Pinpoint the cell where the given text exists, returning its [X, Y] midpoint coordinate. 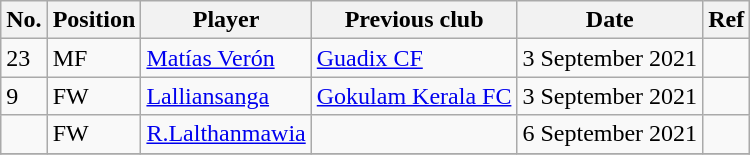
MF [94, 58]
Gokulam Kerala FC [414, 96]
Lalliansanga [226, 96]
Date [610, 20]
Ref [726, 20]
No. [24, 20]
9 [24, 96]
Position [94, 20]
R.Lalthanmawia [226, 134]
Player [226, 20]
6 September 2021 [610, 134]
Guadix CF [414, 58]
Previous club [414, 20]
23 [24, 58]
Matías Verón [226, 58]
